Extract the (X, Y) coordinate from the center of the cell holding the provided text.  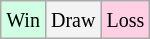
Draw (72, 20)
Loss (126, 20)
Win (24, 20)
